Search for the cell housing the specified text and yield its (x, y) center coordinate. 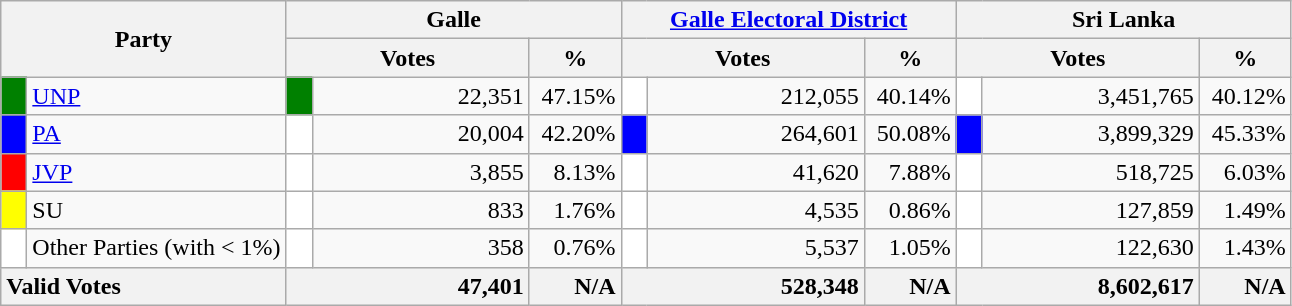
528,348 (742, 286)
Sri Lanka (1124, 20)
518,725 (1090, 172)
Galle Electoral District (788, 20)
3,451,765 (1090, 96)
7.88% (910, 172)
122,630 (1090, 248)
833 (420, 210)
1.43% (1245, 248)
Valid Votes (144, 286)
0.76% (575, 248)
212,055 (756, 96)
40.14% (910, 96)
5,537 (756, 248)
22,351 (420, 96)
47.15% (575, 96)
42.20% (575, 134)
8.13% (575, 172)
3,855 (420, 172)
50.08% (910, 134)
45.33% (1245, 134)
3,899,329 (1090, 134)
358 (420, 248)
47,401 (408, 286)
127,859 (1090, 210)
0.86% (910, 210)
1.76% (575, 210)
264,601 (756, 134)
40.12% (1245, 96)
8,602,617 (1078, 286)
1.05% (910, 248)
JVP (156, 172)
1.49% (1245, 210)
UNP (156, 96)
41,620 (756, 172)
Galle (454, 20)
20,004 (420, 134)
SU (156, 210)
6.03% (1245, 172)
Party (144, 39)
PA (156, 134)
Other Parties (with < 1%) (156, 248)
4,535 (756, 210)
